Detect which cell encompasses the target text, then output its (x, y) center coordinate. 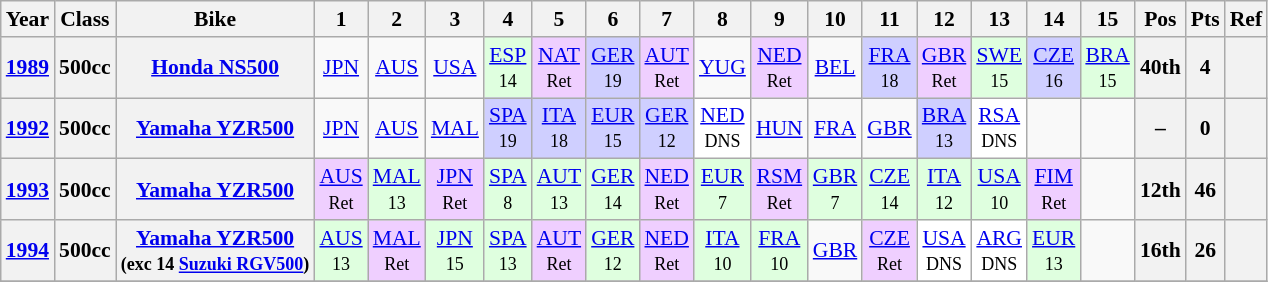
1992 (28, 128)
3 (455, 19)
MAL (455, 128)
BRA 13 (944, 128)
ITA 18 (559, 128)
GBRRet (944, 68)
11 (890, 19)
14 (1054, 19)
1 (340, 19)
Pts (1206, 19)
SPA 8 (508, 190)
ITA 12 (944, 190)
Bike (216, 19)
USA (455, 68)
ARGDNS (999, 250)
USA 10 (999, 190)
Class (85, 19)
12th (1160, 190)
9 (780, 19)
0 (1206, 128)
JPN Ret (455, 190)
GER 14 (612, 190)
8 (722, 19)
RSA DNS (999, 128)
GER 12 (666, 128)
CZERet (890, 250)
BRA15 (1108, 68)
YUG (722, 68)
MAL 13 (397, 190)
15 (1108, 19)
6 (612, 19)
26 (1206, 250)
– (1160, 128)
GBR 7 (836, 190)
CZE 14 (890, 190)
AUT 13 (559, 190)
10 (836, 19)
GER19 (612, 68)
46 (1206, 190)
2 (397, 19)
1994 (28, 250)
ESP14 (508, 68)
USADNS (944, 250)
7 (666, 19)
40th (1160, 68)
MAL Ret (397, 250)
EUR 15 (612, 128)
SWE15 (999, 68)
1989 (28, 68)
16th (1160, 250)
FRA10 (780, 250)
NED Ret (666, 190)
Ref (1246, 19)
AUS 13 (340, 250)
NED DNS (722, 128)
BEL (836, 68)
Pos (1160, 19)
12 (944, 19)
EUR 7 (722, 190)
1993 (28, 190)
HUN (780, 128)
Year (28, 19)
Honda NS500 (216, 68)
EUR13 (1054, 250)
AUS Ret (340, 190)
NATRet (559, 68)
13 (999, 19)
GER12 (612, 250)
SPA 13 (508, 250)
RSM Ret (780, 190)
Yamaha YZR500(exc 14 Suzuki RGV500) (216, 250)
FRA (836, 128)
CZE16 (1054, 68)
FIM Ret (1054, 190)
ITA10 (722, 250)
FRA18 (890, 68)
JPN 15 (455, 250)
5 (559, 19)
SPA 19 (508, 128)
